Identify which cell holds the provided text, then report its (X, Y) central coordinate. 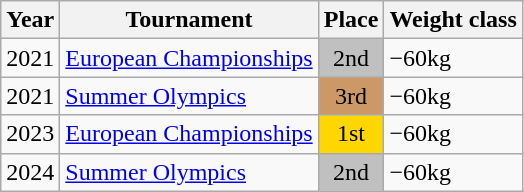
Year (30, 20)
Tournament (189, 20)
2024 (30, 172)
Place (351, 20)
3rd (351, 96)
Weight class (453, 20)
2023 (30, 134)
1st (351, 134)
